Capture the cell that displays the provided text and extract its (x, y) central coordinate. 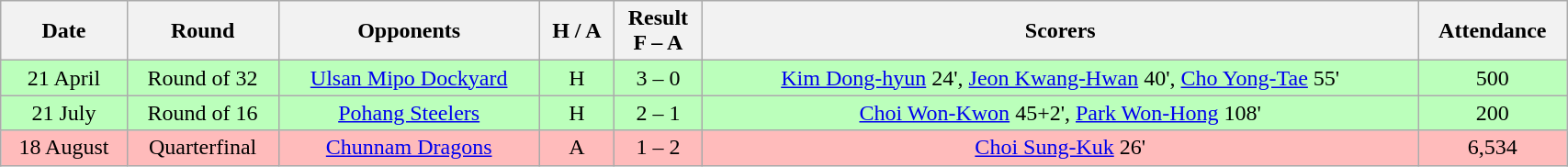
Chunnam Dragons (409, 148)
Quarterfinal (202, 148)
21 July (64, 113)
6,534 (1493, 148)
Opponents (409, 31)
500 (1493, 78)
Round of 32 (202, 78)
H / A (577, 31)
18 August (64, 148)
Choi Won-Kwon 45+2', Park Won-Hong 108' (1060, 113)
Round of 16 (202, 113)
200 (1493, 113)
21 April (64, 78)
Scorers (1060, 31)
Round (202, 31)
Choi Sung-Kuk 26' (1060, 148)
Date (64, 31)
2 – 1 (658, 113)
3 – 0 (658, 78)
Ulsan Mipo Dockyard (409, 78)
A (577, 148)
Pohang Steelers (409, 113)
Attendance (1493, 31)
1 – 2 (658, 148)
Kim Dong-hyun 24', Jeon Kwang-Hwan 40', Cho Yong-Tae 55' (1060, 78)
ResultF – A (658, 31)
